Return (X, Y) of the center of cell containing provided text 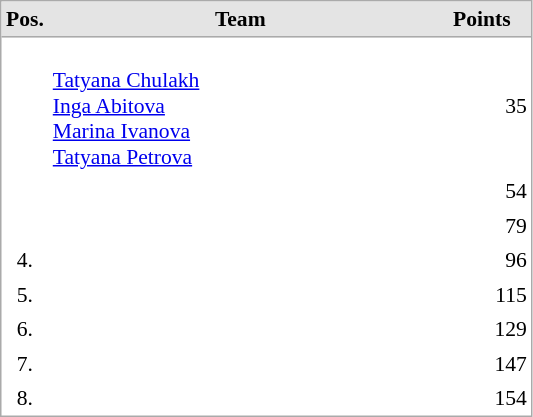
115 (482, 295)
147 (482, 363)
Tatyana Chulakh Inga Abitova Marina Ivanova Tatyana Petrova (240, 106)
154 (482, 398)
6. (26, 329)
Pos. (26, 20)
129 (482, 329)
54 (482, 191)
4. (26, 260)
79 (482, 225)
Points (482, 20)
8. (26, 398)
35 (482, 106)
7. (26, 363)
Team (240, 20)
5. (26, 295)
96 (482, 260)
